Output the (x, y) coordinate of the center of the cell containing the given text.  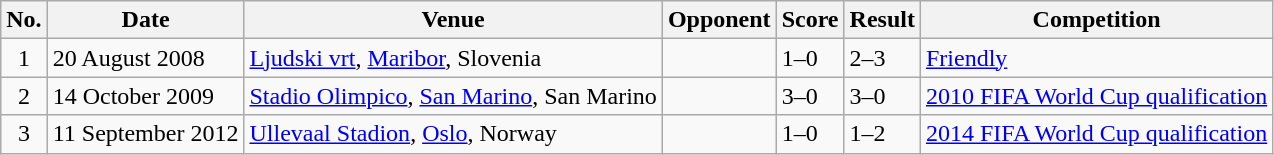
Ullevaal Stadion, Oslo, Norway (453, 134)
2–3 (882, 58)
Venue (453, 20)
1–2 (882, 134)
11 September 2012 (146, 134)
2010 FIFA World Cup qualification (1096, 96)
20 August 2008 (146, 58)
1 (24, 58)
Opponent (719, 20)
Stadio Olimpico, San Marino, San Marino (453, 96)
Result (882, 20)
Date (146, 20)
Score (810, 20)
Friendly (1096, 58)
2 (24, 96)
Ljudski vrt, Maribor, Slovenia (453, 58)
Competition (1096, 20)
No. (24, 20)
14 October 2009 (146, 96)
3 (24, 134)
2014 FIFA World Cup qualification (1096, 134)
